Identify which cell holds the provided text, then report its (X, Y) central coordinate. 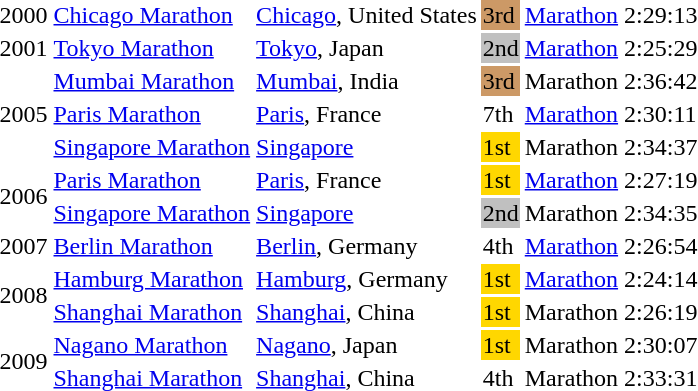
Mumbai Marathon (152, 81)
Shanghai Marathon (152, 312)
4th (500, 246)
Hamburg, Germany (367, 279)
Mumbai, India (367, 81)
Chicago Marathon (152, 15)
Berlin Marathon (152, 246)
7th (500, 114)
Nagano Marathon (152, 345)
Berlin, Germany (367, 246)
Nagano, Japan (367, 345)
Shanghai, China (367, 312)
Tokyo Marathon (152, 48)
Tokyo, Japan (367, 48)
Hamburg Marathon (152, 279)
Chicago, United States (367, 15)
